From the cell containing the given text, extract its center point as (x, y) coordinate. 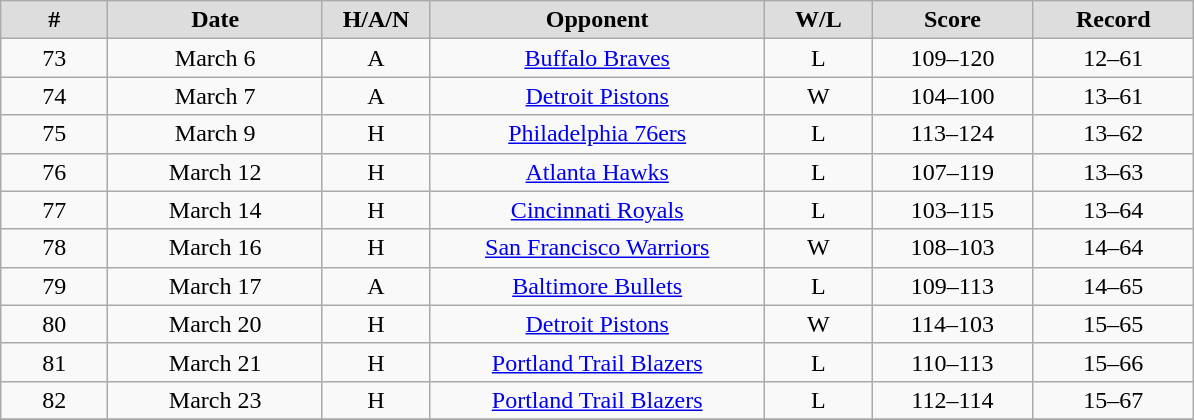
Score (952, 20)
107–119 (952, 172)
73 (54, 58)
13–64 (1114, 210)
March 6 (215, 58)
March 21 (215, 362)
114–103 (952, 324)
81 (54, 362)
W/L (818, 20)
March 23 (215, 400)
March 20 (215, 324)
March 12 (215, 172)
March 14 (215, 210)
15–67 (1114, 400)
113–124 (952, 134)
13–62 (1114, 134)
# (54, 20)
14–65 (1114, 286)
Atlanta Hawks (598, 172)
79 (54, 286)
Opponent (598, 20)
March 7 (215, 96)
110–113 (952, 362)
12–61 (1114, 58)
15–65 (1114, 324)
March 9 (215, 134)
14–64 (1114, 248)
74 (54, 96)
March 16 (215, 248)
Date (215, 20)
108–103 (952, 248)
March 17 (215, 286)
77 (54, 210)
75 (54, 134)
Buffalo Braves (598, 58)
Philadelphia 76ers (598, 134)
78 (54, 248)
Record (1114, 20)
Cincinnati Royals (598, 210)
76 (54, 172)
13–63 (1114, 172)
H/A/N (376, 20)
Baltimore Bullets (598, 286)
112–114 (952, 400)
103–115 (952, 210)
80 (54, 324)
109–113 (952, 286)
82 (54, 400)
15–66 (1114, 362)
109–120 (952, 58)
13–61 (1114, 96)
104–100 (952, 96)
San Francisco Warriors (598, 248)
